Identify which cell holds the provided text, then report its [X, Y] central coordinate. 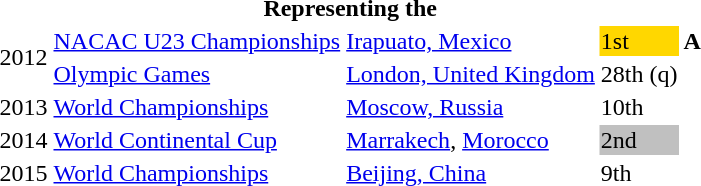
1st [639, 41]
28th (q) [639, 74]
London, United Kingdom [471, 74]
World Championships [197, 107]
Olympic Games [197, 74]
Marrakech, Morocco [471, 140]
Moscow, Russia [471, 107]
10th [639, 107]
NACAC U23 Championships [197, 41]
World Continental Cup [197, 140]
2nd [639, 140]
Irapuato, Mexico [471, 41]
